Identify which cell holds the provided text, then report its (x, y) central coordinate. 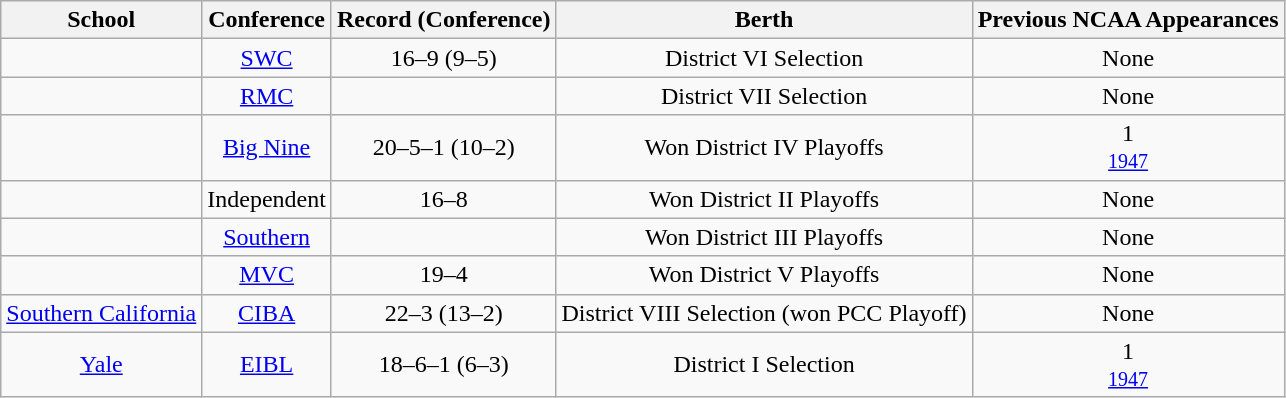
Berth (764, 20)
School (102, 20)
SWC (267, 58)
Big Nine (267, 148)
District I Selection (764, 364)
Record (Conference) (444, 20)
Won District II Playoffs (764, 199)
Southern (267, 237)
MVC (267, 275)
Won District III Playoffs (764, 237)
19–4 (444, 275)
Yale (102, 364)
16–9 (9–5) (444, 58)
Previous NCAA Appearances (1128, 20)
18–6–1 (6–3) (444, 364)
RMC (267, 96)
Southern California (102, 313)
District VIII Selection (won PCC Playoff) (764, 313)
Independent (267, 199)
16–8 (444, 199)
CIBA (267, 313)
20–5–1 (10–2) (444, 148)
EIBL (267, 364)
Won District V Playoffs (764, 275)
22–3 (13–2) (444, 313)
District VI Selection (764, 58)
Conference (267, 20)
Won District IV Playoffs (764, 148)
District VII Selection (764, 96)
